Capture the cell that displays the provided text and extract its [x, y] central coordinate. 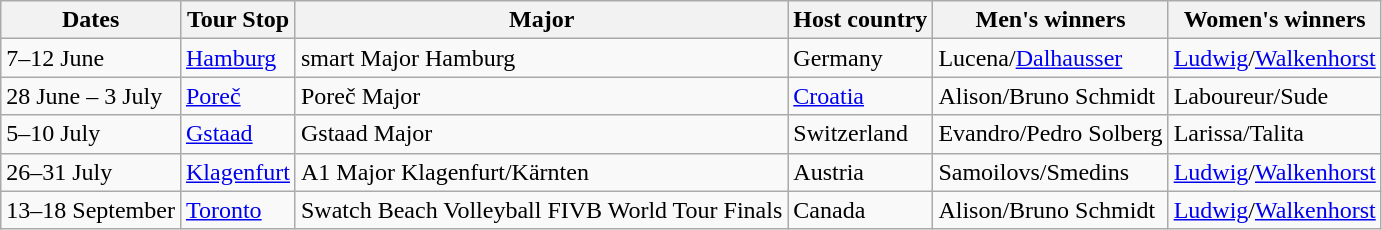
Tour Stop [238, 20]
7–12 June [91, 58]
Men's winners [1050, 20]
Dates [91, 20]
5–10 July [91, 134]
Toronto [238, 210]
Women's winners [1274, 20]
Evandro/Pedro Solberg [1050, 134]
A1 Major Klagenfurt/Kärnten [541, 172]
Canada [860, 210]
Gstaad Major [541, 134]
Swatch Beach Volleyball FIVB World Tour Finals [541, 210]
28 June – 3 July [91, 96]
13–18 September [91, 210]
Austria [860, 172]
Laboureur/Sude [1274, 96]
Switzerland [860, 134]
Croatia [860, 96]
Poreč [238, 96]
Germany [860, 58]
smart Major Hamburg [541, 58]
Gstaad [238, 134]
Hamburg [238, 58]
Poreč Major [541, 96]
Samoilovs/Smedins [1050, 172]
Klagenfurt [238, 172]
Major [541, 20]
Lucena/Dalhausser [1050, 58]
Host country [860, 20]
Larissa/Talita [1274, 134]
26–31 July [91, 172]
